Detect which cell encompasses the target text, then output its [X, Y] center coordinate. 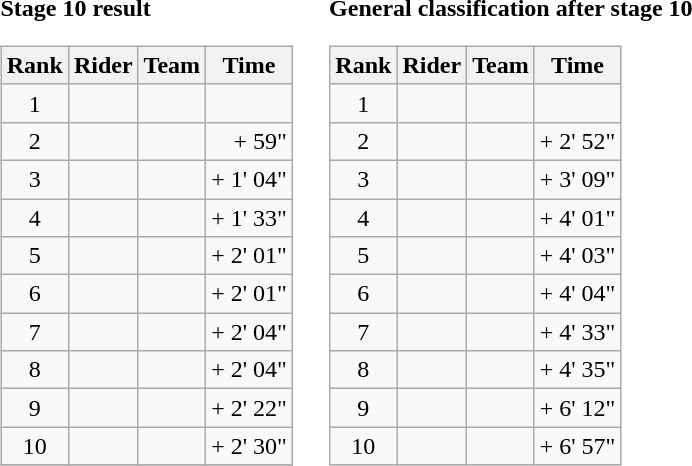
+ 3' 09" [578, 179]
+ 1' 33" [250, 217]
+ 4' 04" [578, 294]
+ 2' 52" [578, 141]
+ 4' 03" [578, 256]
+ 2' 30" [250, 446]
+ 4' 33" [578, 332]
+ 6' 12" [578, 408]
+ 4' 35" [578, 370]
+ 4' 01" [578, 217]
+ 59" [250, 141]
+ 6' 57" [578, 446]
+ 1' 04" [250, 179]
+ 2' 22" [250, 408]
